Scan for the cell matching the given text and deliver its (x, y) coordinate at center. 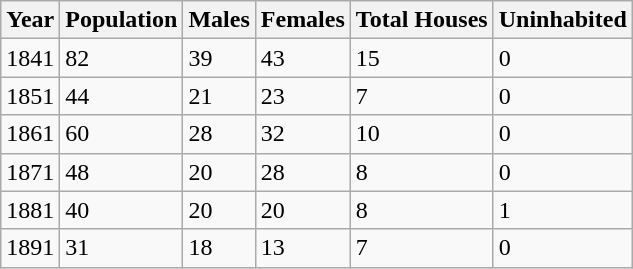
1891 (30, 248)
Year (30, 20)
1861 (30, 134)
1881 (30, 210)
40 (122, 210)
18 (219, 248)
39 (219, 58)
13 (302, 248)
Uninhabited (562, 20)
23 (302, 96)
Females (302, 20)
48 (122, 172)
32 (302, 134)
44 (122, 96)
43 (302, 58)
1871 (30, 172)
1841 (30, 58)
21 (219, 96)
Total Houses (422, 20)
10 (422, 134)
1 (562, 210)
82 (122, 58)
31 (122, 248)
Population (122, 20)
15 (422, 58)
1851 (30, 96)
60 (122, 134)
Males (219, 20)
